From the cell containing the given text, extract its center point as [x, y] coordinate. 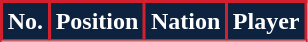
Player [266, 22]
No. [26, 22]
Position [96, 22]
Nation [186, 22]
